Extract the [x, y] coordinate from the center of the cell holding the provided text.  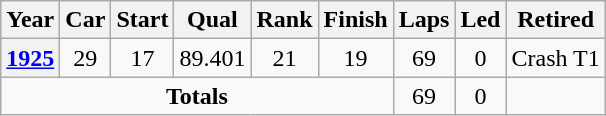
Laps [424, 20]
Qual [212, 20]
17 [142, 58]
21 [284, 58]
Rank [284, 20]
Crash T1 [556, 58]
Start [142, 20]
Year [30, 20]
Car [86, 20]
Finish [356, 20]
1925 [30, 58]
29 [86, 58]
Led [480, 20]
19 [356, 58]
Totals [197, 96]
Retired [556, 20]
89.401 [212, 58]
